From the cell containing the given text, extract its center point as [x, y] coordinate. 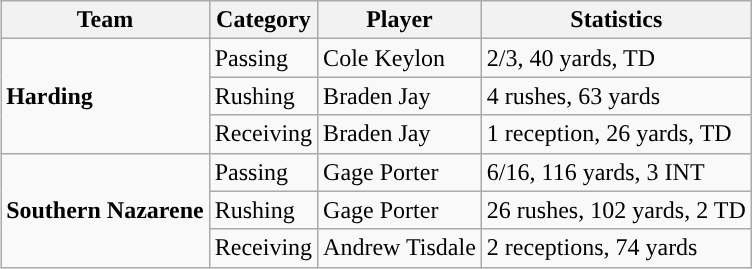
1 reception, 26 yards, TD [616, 134]
Southern Nazarene [106, 210]
Team [106, 20]
Player [400, 20]
Andrew Tisdale [400, 248]
Category [263, 20]
6/16, 116 yards, 3 INT [616, 172]
Harding [106, 96]
4 rushes, 63 yards [616, 96]
2/3, 40 yards, TD [616, 58]
2 receptions, 74 yards [616, 248]
26 rushes, 102 yards, 2 TD [616, 210]
Statistics [616, 20]
Cole Keylon [400, 58]
